Find where the given text appears and provide that cell's center as [x, y] coordinate. 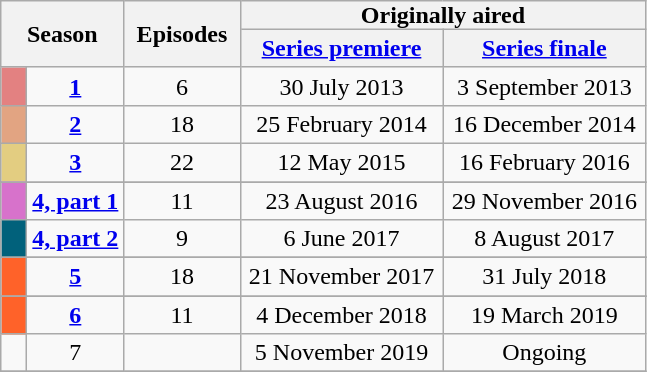
30 July 2013 [342, 86]
16 February 2016 [544, 162]
16 December 2014 [544, 124]
19 March 2019 [544, 315]
23 August 2016 [342, 201]
4, part 2 [76, 239]
31 July 2018 [544, 277]
5 November 2019 [342, 353]
12 May 2015 [342, 162]
9 [182, 239]
Episodes [182, 34]
8 August 2017 [544, 239]
4 December 2018 [342, 315]
3 September 2013 [544, 86]
21 November 2017 [342, 277]
Originally aired [443, 15]
1 [76, 86]
2 [76, 124]
6 June 2017 [342, 239]
Series finale [544, 48]
22 [182, 162]
Ongoing [544, 353]
Season [62, 34]
5 [76, 277]
7 [76, 353]
29 November 2016 [544, 201]
4, part 1 [76, 201]
Series premiere [342, 48]
25 February 2014 [342, 124]
3 [76, 162]
